Extract the [x, y] coordinate from the center of the cell holding the provided text.  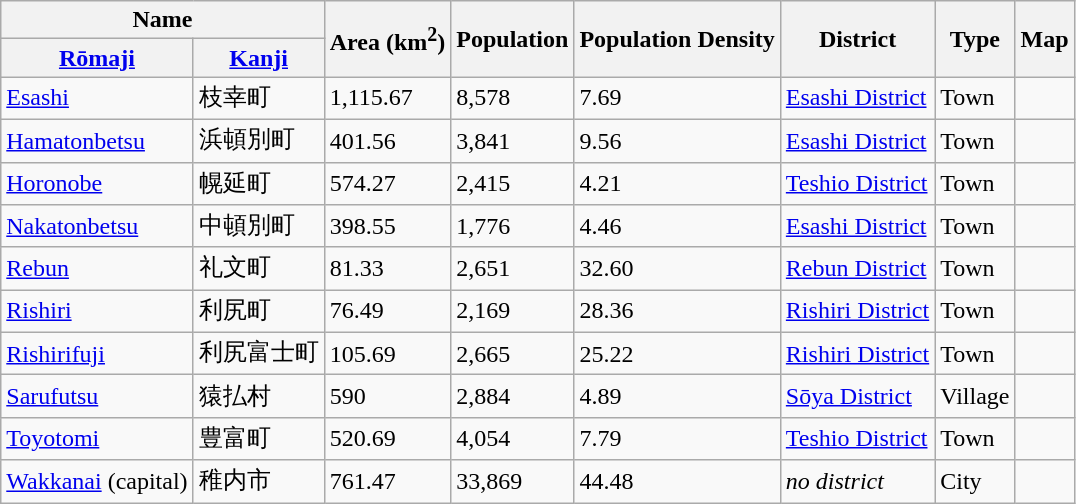
1,115.67 [388, 98]
7.69 [677, 98]
32.60 [677, 268]
利尻富士町 [258, 354]
浜頓別町 [258, 140]
Population [512, 39]
398.55 [388, 226]
76.49 [388, 312]
81.33 [388, 268]
Rishiri [97, 312]
Sarufutsu [97, 396]
8,578 [512, 98]
Kanji [258, 58]
Esashi [97, 98]
District [857, 39]
4,054 [512, 438]
4.89 [677, 396]
4.21 [677, 184]
33,869 [512, 482]
401.56 [388, 140]
豊富町 [258, 438]
2,665 [512, 354]
574.27 [388, 184]
Nakatonbetsu [97, 226]
no district [857, 482]
猿払村 [258, 396]
7.79 [677, 438]
中頓別町 [258, 226]
Rebun District [857, 268]
Population Density [677, 39]
Sōya District [857, 396]
稚内市 [258, 482]
28.36 [677, 312]
City [975, 482]
2,651 [512, 268]
4.46 [677, 226]
Hamatonbetsu [97, 140]
25.22 [677, 354]
2,169 [512, 312]
Rebun [97, 268]
Type [975, 39]
3,841 [512, 140]
Wakkanai (capital) [97, 482]
520.69 [388, 438]
Name [162, 20]
Map [1044, 39]
Toyotomi [97, 438]
Rōmaji [97, 58]
761.47 [388, 482]
幌延町 [258, 184]
44.48 [677, 482]
Horonobe [97, 184]
Rishirifuji [97, 354]
105.69 [388, 354]
590 [388, 396]
9.56 [677, 140]
Village [975, 396]
2,884 [512, 396]
礼文町 [258, 268]
Area (km2) [388, 39]
1,776 [512, 226]
利尻町 [258, 312]
枝幸町 [258, 98]
2,415 [512, 184]
